For the text-containing cell, return its midpoint in (x, y) coordinate format. 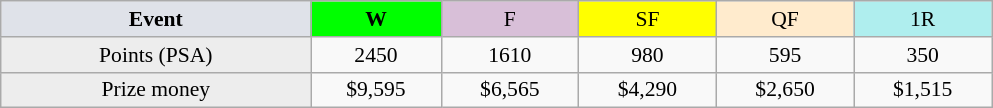
2450 (376, 55)
$9,595 (376, 90)
Points (PSA) (156, 55)
Prize money (156, 90)
$6,565 (510, 90)
SF (648, 19)
350 (923, 55)
595 (785, 55)
$4,290 (648, 90)
1610 (510, 55)
$2,650 (785, 90)
$1,515 (923, 90)
W (376, 19)
Event (156, 19)
F (510, 19)
980 (648, 55)
1R (923, 19)
QF (785, 19)
